Capture the cell that displays the provided text and extract its (x, y) central coordinate. 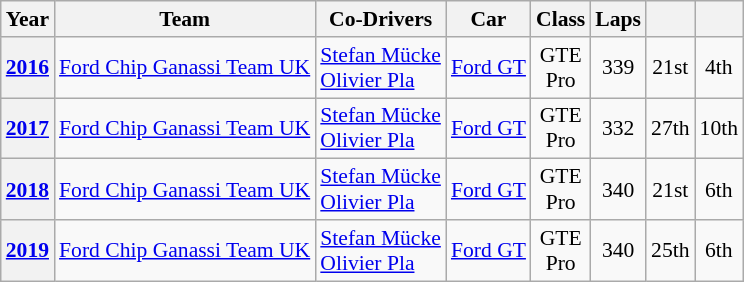
Team (184, 19)
27th (670, 128)
Laps (618, 19)
339 (618, 68)
Car (488, 19)
2016 (28, 68)
Year (28, 19)
2018 (28, 190)
332 (618, 128)
Co-Drivers (380, 19)
Class (560, 19)
10th (720, 128)
25th (670, 250)
2019 (28, 250)
4th (720, 68)
2017 (28, 128)
